Output the [X, Y] coordinate of the center of the cell containing the given text.  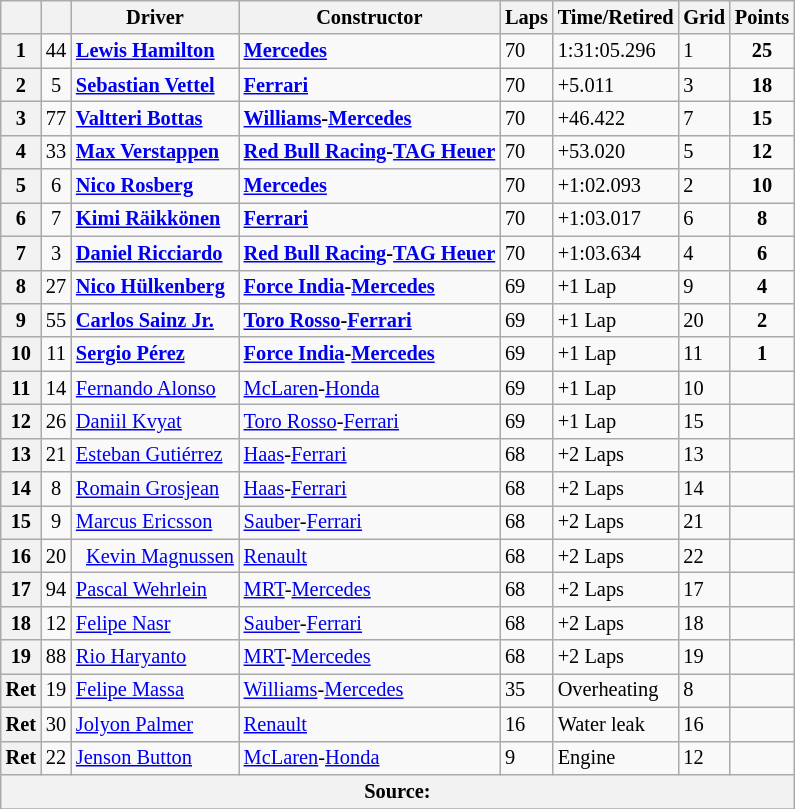
77 [56, 118]
94 [56, 589]
Daniil Kvyat [155, 421]
Daniel Ricciardo [155, 253]
33 [56, 152]
+53.020 [616, 152]
Grid [704, 17]
Overheating [616, 690]
Nico Hülkenberg [155, 287]
Water leak [616, 724]
25 [762, 51]
Esteban Gutiérrez [155, 455]
+1:02.093 [616, 186]
Max Verstappen [155, 152]
44 [56, 51]
Valtteri Bottas [155, 118]
30 [56, 724]
Romain Grosjean [155, 489]
35 [526, 690]
Felipe Massa [155, 690]
27 [56, 287]
Jenson Button [155, 758]
Sergio Pérez [155, 354]
88 [56, 657]
Kevin Magnussen [155, 556]
Constructor [370, 17]
Marcus Ericsson [155, 522]
+46.422 [616, 118]
1:31:05.296 [616, 51]
Fernando Alonso [155, 388]
Lewis Hamilton [155, 51]
+1:03.017 [616, 219]
Nico Rosberg [155, 186]
55 [56, 320]
Jolyon Palmer [155, 724]
Laps [526, 17]
Kimi Räikkönen [155, 219]
+1:03.634 [616, 253]
Points [762, 17]
Driver [155, 17]
Carlos Sainz Jr. [155, 320]
Rio Haryanto [155, 657]
Time/Retired [616, 17]
+5.011 [616, 85]
Pascal Wehrlein [155, 589]
Felipe Nasr [155, 623]
Engine [616, 758]
26 [56, 421]
Sebastian Vettel [155, 85]
Source: [398, 791]
